Capture the cell that displays the provided text and extract its (x, y) central coordinate. 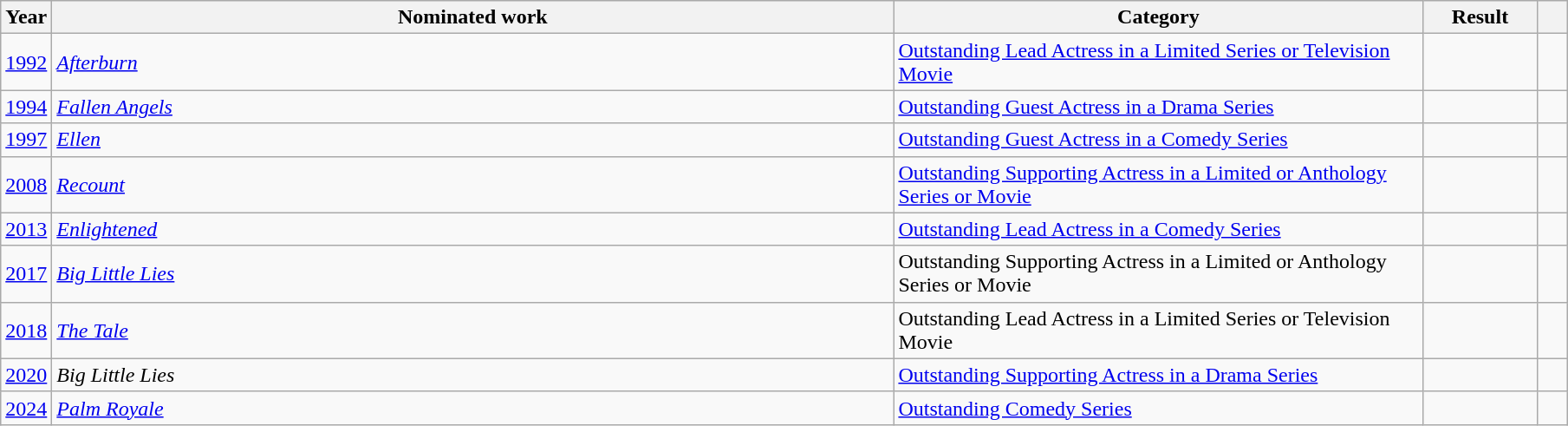
Fallen Angels (473, 107)
1992 (26, 62)
The Tale (473, 330)
Outstanding Comedy Series (1158, 408)
Palm Royale (473, 408)
2018 (26, 330)
1994 (26, 107)
Recount (473, 184)
2008 (26, 184)
2013 (26, 229)
Enlightened (473, 229)
Result (1480, 17)
2024 (26, 408)
Nominated work (473, 17)
Ellen (473, 140)
2020 (26, 375)
Category (1158, 17)
Outstanding Guest Actress in a Drama Series (1158, 107)
Afterburn (473, 62)
2017 (26, 274)
Year (26, 17)
Outstanding Supporting Actress in a Drama Series (1158, 375)
Outstanding Guest Actress in a Comedy Series (1158, 140)
Outstanding Lead Actress in a Comedy Series (1158, 229)
1997 (26, 140)
